Extract the (X, Y) coordinate from the center of the cell holding the provided text.  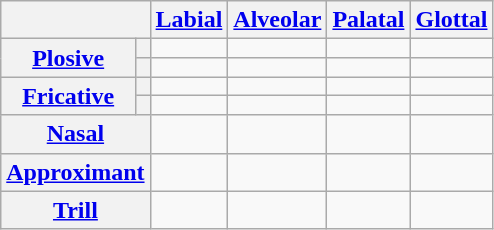
Fricative (68, 96)
Plosive (68, 58)
Approximant (76, 172)
Labial (189, 20)
Palatal (368, 20)
Nasal (76, 134)
Alveolar (278, 20)
Glottal (452, 20)
Trill (76, 210)
